From the cell containing the given text, extract its center point as [x, y] coordinate. 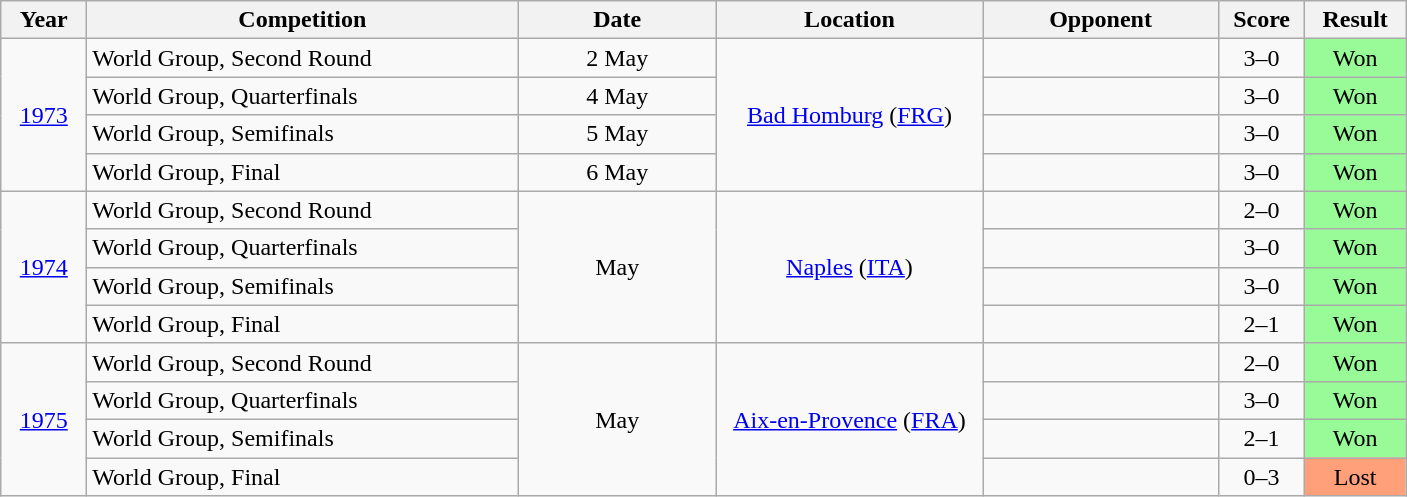
6 May [618, 172]
Year [44, 20]
0–3 [1262, 477]
1974 [44, 267]
1973 [44, 115]
4 May [618, 96]
Naples (ITA) [849, 267]
Aix-en-Provence (FRA) [849, 419]
Location [849, 20]
Result [1356, 20]
Opponent [1100, 20]
Score [1262, 20]
1975 [44, 419]
5 May [618, 134]
Lost [1356, 477]
Date [618, 20]
Competition [302, 20]
Bad Homburg (FRG) [849, 115]
2 May [618, 58]
